Provide the (x, y) coordinate of the cell's center where the given text is located.  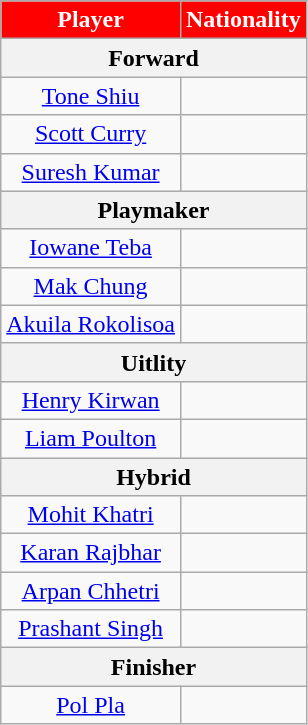
Tone Shiu (91, 96)
Arpan Chhetri (91, 591)
Hybrid (154, 477)
Liam Poulton (91, 438)
Mohit Khatri (91, 515)
Iowane Teba (91, 248)
Finisher (154, 667)
Scott Curry (91, 134)
Uitlity (154, 362)
Suresh Kumar (91, 172)
Player (91, 20)
Playmaker (154, 210)
Mak Chung (91, 286)
Pol Pla (91, 705)
Akuila Rokolisoa (91, 324)
Prashant Singh (91, 629)
Karan Rajbhar (91, 553)
Henry Kirwan (91, 400)
Forward (154, 58)
Nationality (243, 20)
